Provide the (X, Y) coordinate of the cell's center where the given text is located.  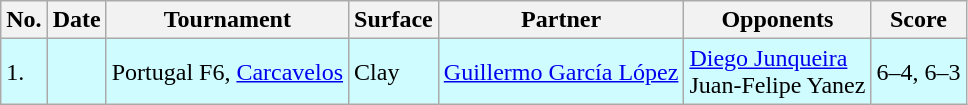
Tournament (227, 20)
No. (24, 20)
Diego Junqueira Juan-Felipe Yanez (778, 72)
Portugal F6, Carcavelos (227, 72)
Partner (561, 20)
Date (76, 20)
1. (24, 72)
Opponents (778, 20)
Guillermo García López (561, 72)
Score (918, 20)
6–4, 6–3 (918, 72)
Clay (394, 72)
Surface (394, 20)
